Determine the (X, Y) coordinate at the center of the cell enclosing the given text.  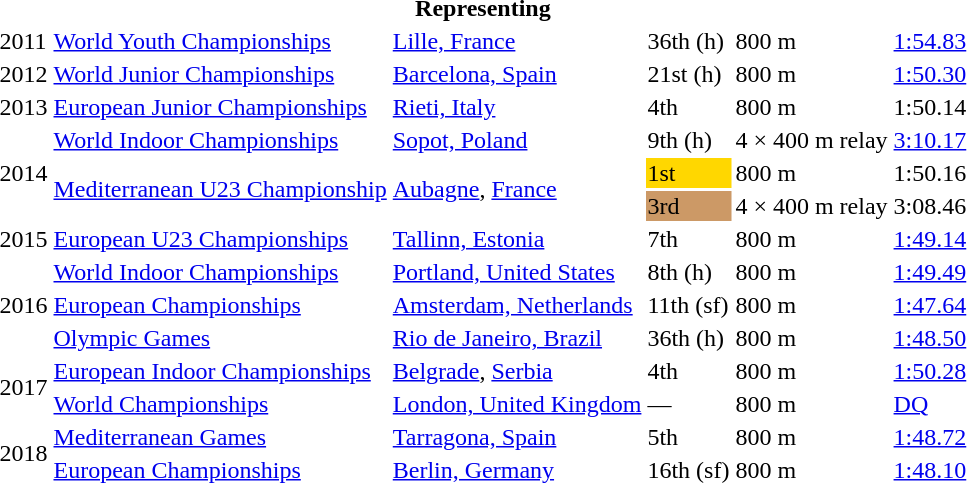
Lille, France (517, 41)
World Championships (220, 404)
Mediterranean Games (220, 437)
9th (h) (688, 140)
Tarragona, Spain (517, 437)
London, United Kingdom (517, 404)
Aubagne, France (517, 190)
1st (688, 173)
European U23 Championships (220, 239)
— (688, 404)
Mediterranean U23 Championship (220, 190)
European Junior Championships (220, 107)
Tallinn, Estonia (517, 239)
Barcelona, Spain (517, 74)
Amsterdam, Netherlands (517, 305)
7th (688, 239)
World Junior Championships (220, 74)
3rd (688, 206)
21st (h) (688, 74)
11th (sf) (688, 305)
European Championships (220, 305)
World Youth Championships (220, 41)
5th (688, 437)
Rio de Janeiro, Brazil (517, 338)
Olympic Games (220, 338)
Portland, United States (517, 272)
8th (h) (688, 272)
European Indoor Championships (220, 371)
Sopot, Poland (517, 140)
Rieti, Italy (517, 107)
Belgrade, Serbia (517, 371)
